Pinpoint the cell where the given text exists, returning its (x, y) midpoint coordinate. 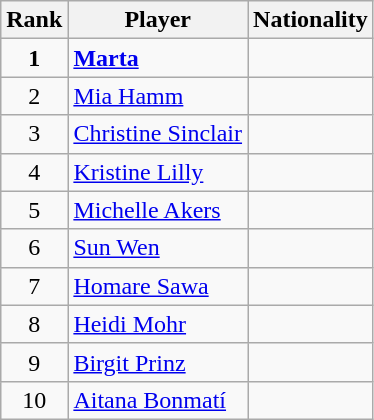
Michelle Akers (158, 210)
8 (34, 324)
7 (34, 286)
Christine Sinclair (158, 134)
3 (34, 134)
Nationality (311, 20)
Heidi Mohr (158, 324)
4 (34, 172)
Homare Sawa (158, 286)
6 (34, 248)
2 (34, 96)
Mia Hamm (158, 96)
9 (34, 362)
Rank (34, 20)
Marta (158, 58)
Sun Wen (158, 248)
Player (158, 20)
5 (34, 210)
Kristine Lilly (158, 172)
Birgit Prinz (158, 362)
10 (34, 400)
Aitana Bonmatí (158, 400)
1 (34, 58)
